For the text-containing cell, return its midpoint in (x, y) coordinate format. 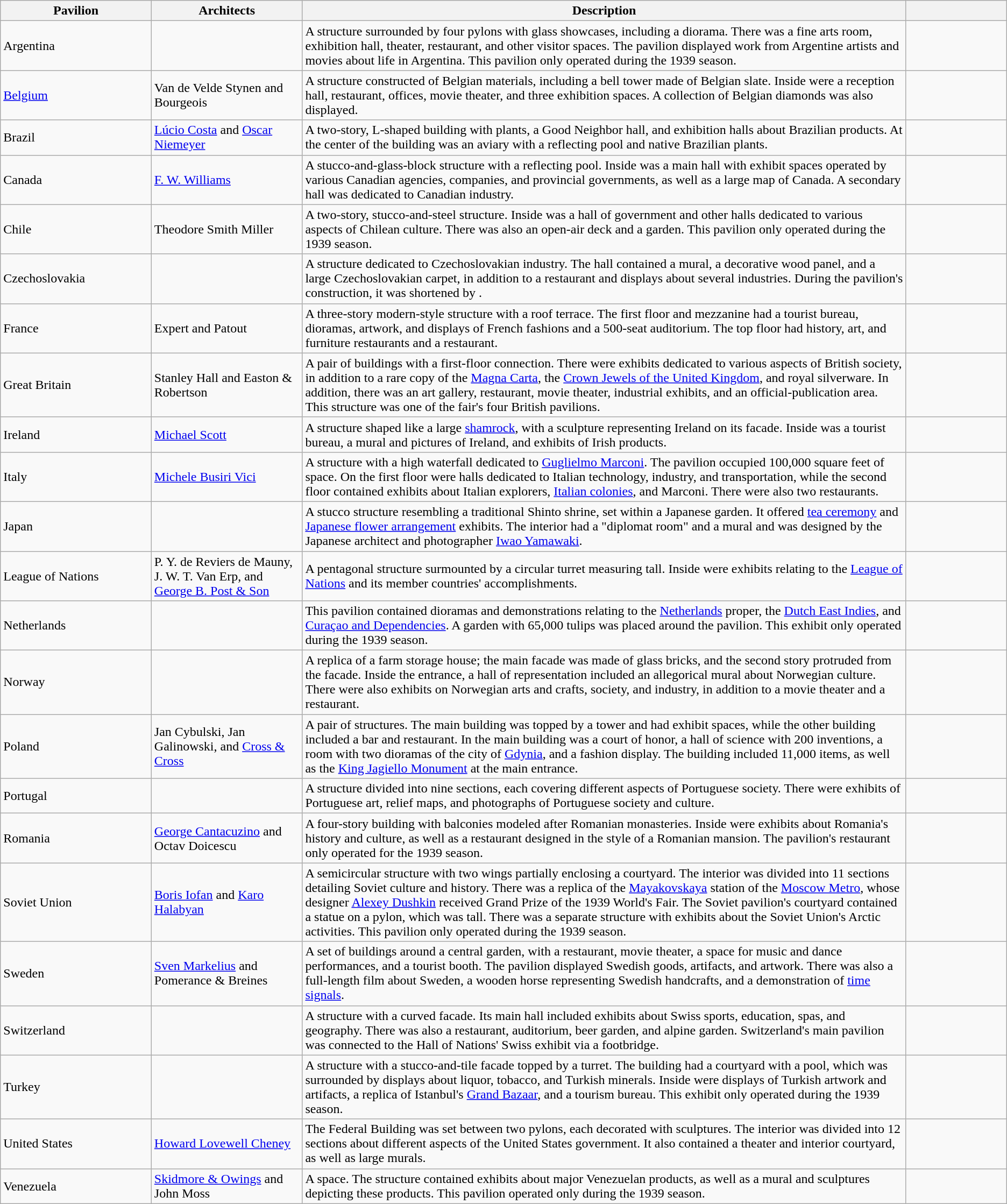
F. W. Williams (227, 180)
Turkey (76, 1087)
Lúcio Costa and Oscar Niemeyer (227, 138)
George Cantacuzino and Octav Doicescu (227, 838)
Switzerland (76, 1030)
Michele Busiri Vici (227, 477)
Norway (76, 682)
Boris Iofan and Karo Halabyan (227, 902)
Japan (76, 526)
Chile (76, 229)
Great Britain (76, 385)
League of Nations (76, 576)
Soviet Union (76, 902)
P. Y. de Reviers de Mauny, J. W. T. Van Erp, and George B. Post & Son (227, 576)
Ireland (76, 435)
Czechoslovakia (76, 279)
Michael Scott (227, 435)
Sven Markelius and Pomerance & Breines (227, 974)
Description (604, 11)
Italy (76, 477)
Pavilion (76, 11)
Netherlands (76, 626)
Poland (76, 747)
France (76, 328)
Venezuela (76, 1186)
Canada (76, 180)
Jan Cybulski, Jan Galinowski, and Cross & Cross (227, 747)
Stanley Hall and Easton & Robertson (227, 385)
Portugal (76, 796)
Architects (227, 11)
United States (76, 1144)
Sweden (76, 974)
Skidmore & Owings and John Moss (227, 1186)
Expert and Patout (227, 328)
Romania (76, 838)
Theodore Smith Miller (227, 229)
Brazil (76, 138)
Howard Lovewell Cheney (227, 1144)
Argentina (76, 46)
Van de Velde Stynen and Bourgeois (227, 95)
Belgium (76, 95)
